Extract the (x, y) coordinate from the center of the cell holding the provided text.  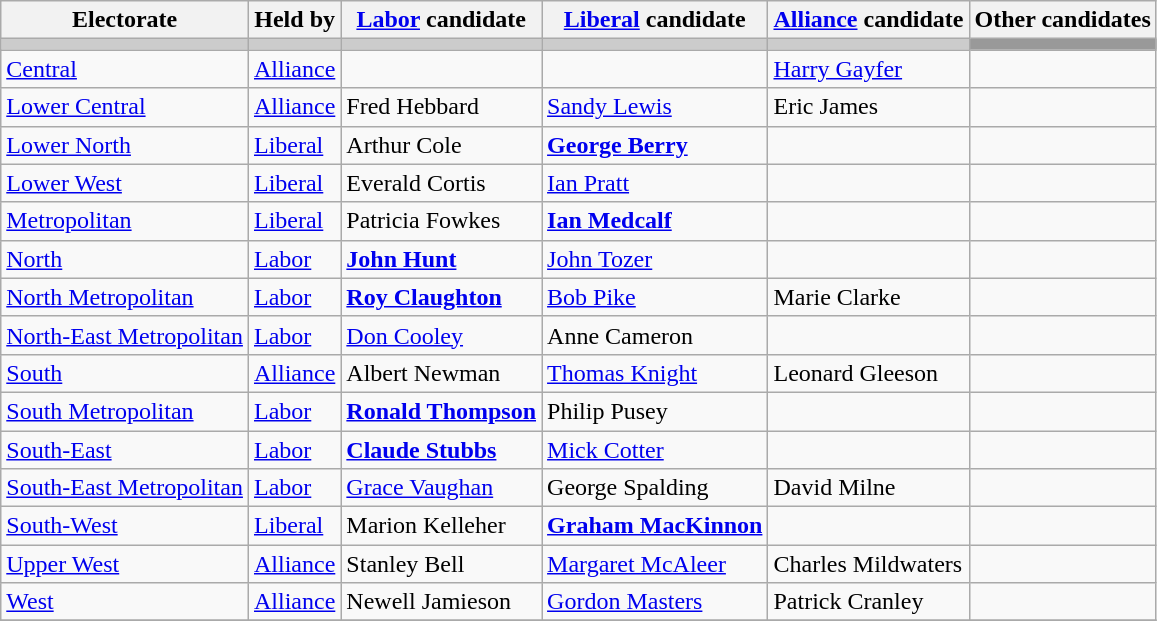
Lower North (125, 145)
South-East Metropolitan (125, 488)
Sandy Lewis (655, 107)
Upper West (125, 564)
Mick Cotter (655, 449)
Philip Pusey (655, 411)
Marion Kelleher (442, 526)
Grace Vaughan (442, 488)
West (125, 602)
Other candidates (1062, 20)
South-East (125, 449)
Charles Mildwaters (868, 564)
Eric James (868, 107)
Stanley Bell (442, 564)
Leonard Gleeson (868, 373)
South (125, 373)
Fred Hebbard (442, 107)
Labor candidate (442, 20)
Bob Pike (655, 297)
David Milne (868, 488)
Lower West (125, 183)
Everald Cortis (442, 183)
Patrick Cranley (868, 602)
Newell Jamieson (442, 602)
Electorate (125, 20)
Ian Pratt (655, 183)
Thomas Knight (655, 373)
Anne Cameron (655, 335)
Arthur Cole (442, 145)
Roy Claughton (442, 297)
Central (125, 69)
North (125, 259)
Don Cooley (442, 335)
Marie Clarke (868, 297)
Metropolitan (125, 221)
George Berry (655, 145)
Gordon Masters (655, 602)
Patricia Fowkes (442, 221)
Alliance candidate (868, 20)
John Tozer (655, 259)
Lower Central (125, 107)
Ian Medcalf (655, 221)
North Metropolitan (125, 297)
North-East Metropolitan (125, 335)
Liberal candidate (655, 20)
South-West (125, 526)
South Metropolitan (125, 411)
Claude Stubbs (442, 449)
Ronald Thompson (442, 411)
Graham MacKinnon (655, 526)
Held by (294, 20)
Margaret McAleer (655, 564)
John Hunt (442, 259)
Albert Newman (442, 373)
George Spalding (655, 488)
Harry Gayfer (868, 69)
